Locate the cell with the specified text and output its [x, y] center coordinate. 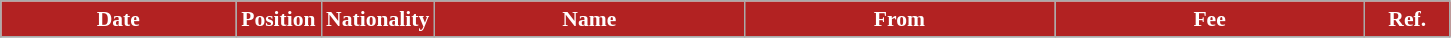
Date [118, 19]
Nationality [378, 19]
Position [278, 19]
Fee [1210, 19]
Name [589, 19]
Ref. [1408, 19]
From [899, 19]
